Locate the cell with the specified text and output its (X, Y) center coordinate. 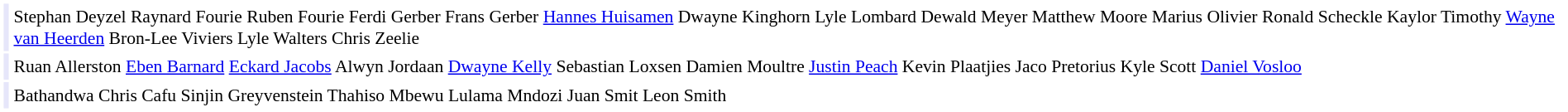
Bathandwa Chris Cafu Sinjin Greyvenstein Thahiso Mbewu Lulama Mndozi Juan Smit Leon Smith (788, 95)
